From the cell containing the given text, extract its center point as (X, Y) coordinate. 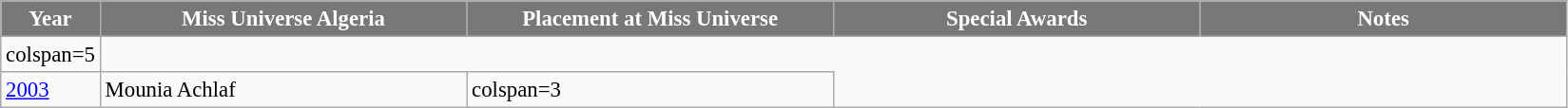
Year (50, 19)
colspan=5 (50, 55)
Mounia Achlaf (283, 90)
Placement at Miss Universe (650, 19)
Notes (1384, 19)
Miss Universe Algeria (283, 19)
2003 (50, 90)
colspan=3 (650, 90)
Special Awards (1016, 19)
